Provide the [x, y] coordinate of the cell's center where the given text is located.  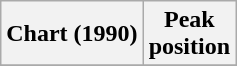
Chart (1990) [72, 34]
Peakposition [189, 34]
